Return (x, y) of the center of cell containing provided text 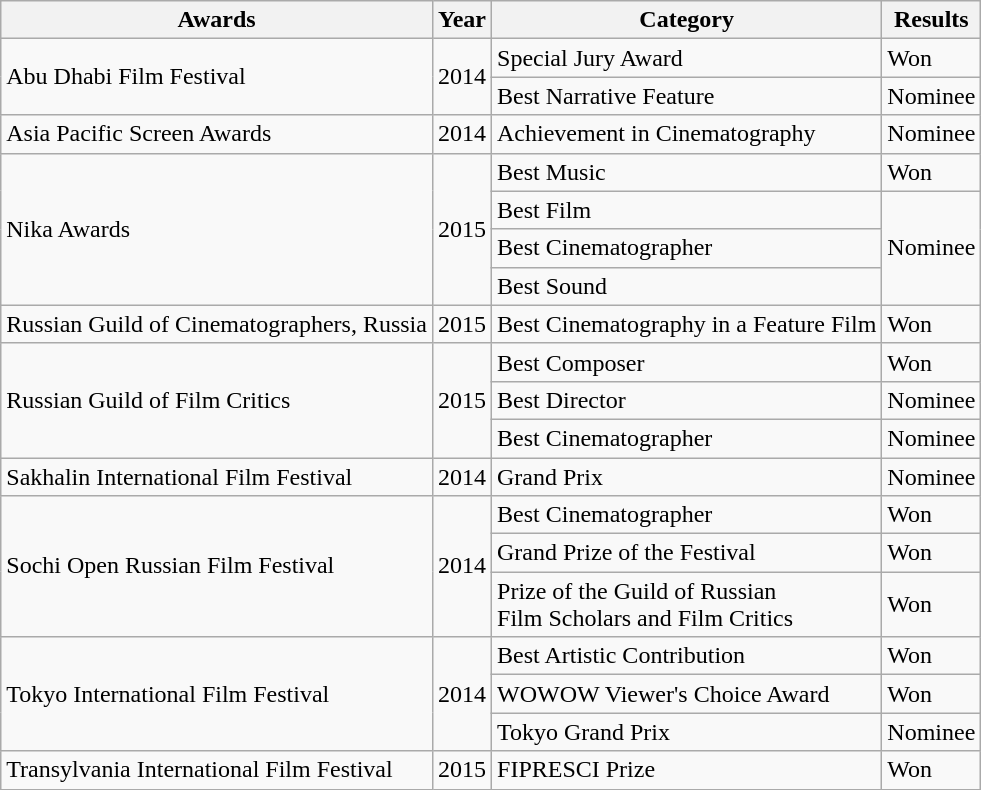
Best Narrative Feature (687, 96)
Best Artistic Contribution (687, 656)
Category (687, 20)
Sochi Open Russian Film Festival (217, 566)
Best Composer (687, 362)
Asia Pacific Screen Awards (217, 134)
Best Music (687, 172)
Nika Awards (217, 229)
Grand Prix (687, 477)
Prize of the Guild of RussianFilm Scholars and Film Critics (687, 604)
Russian Guild of Cinematographers, Russia (217, 324)
Awards (217, 20)
Best Film (687, 210)
Special Jury Award (687, 58)
Year (462, 20)
Transylvania International Film Festival (217, 770)
Abu Dhabi Film Festival (217, 77)
Best Director (687, 400)
Best Sound (687, 286)
Achievement in Cinematography (687, 134)
Grand Prize of the Festival (687, 553)
Russian Guild of Film Critics (217, 400)
Sakhalin International Film Festival (217, 477)
Tokyo International Film Festival (217, 694)
Best Cinematography in a Feature Film (687, 324)
FIPRESCI Prize (687, 770)
WOWOW Viewer's Choice Award (687, 694)
Results (932, 20)
Tokyo Grand Prix (687, 732)
